Return (x, y) of the center of cell containing provided text 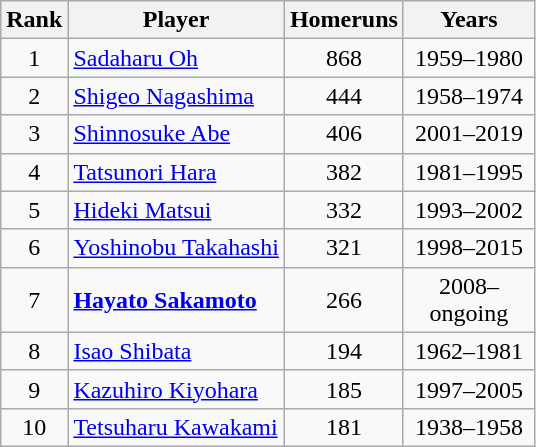
382 (344, 172)
2008–ongoing (468, 300)
1981–1995 (468, 172)
1938–1958 (468, 427)
Shigeo Nagashima (176, 96)
Shinnosuke Abe (176, 134)
1993–2002 (468, 210)
444 (344, 96)
Isao Shibata (176, 351)
1958–1974 (468, 96)
Player (176, 20)
6 (34, 248)
868 (344, 58)
185 (344, 389)
Tatsunori Hara (176, 172)
7 (34, 300)
Hayato Sakamoto (176, 300)
332 (344, 210)
2 (34, 96)
Sadaharu Oh (176, 58)
Kazuhiro Kiyohara (176, 389)
Years (468, 20)
9 (34, 389)
194 (344, 351)
1998–2015 (468, 248)
Hideki Matsui (176, 210)
Homeruns (344, 20)
1 (34, 58)
5 (34, 210)
8 (34, 351)
1962–1981 (468, 351)
406 (344, 134)
321 (344, 248)
4 (34, 172)
181 (344, 427)
3 (34, 134)
1959–1980 (468, 58)
266 (344, 300)
10 (34, 427)
Tetsuharu Kawakami (176, 427)
Rank (34, 20)
Yoshinobu Takahashi (176, 248)
2001–2019 (468, 134)
1997–2005 (468, 389)
